Pinpoint the cell where the given text exists, returning its (X, Y) midpoint coordinate. 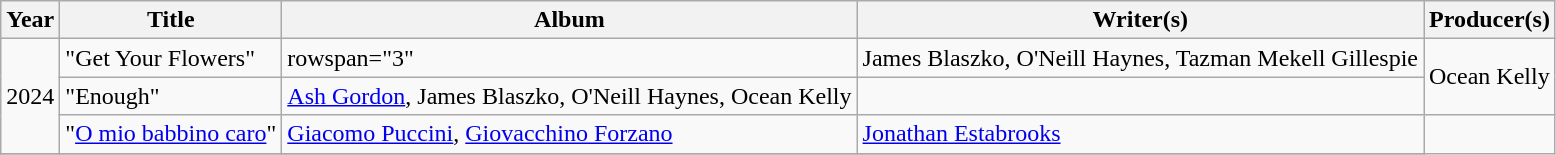
Jonathan Estabrooks (1140, 134)
Writer(s) (1140, 20)
rowspan="3" (570, 58)
Ash Gordon, James Blaszko, O'Neill Haynes, Ocean Kelly (570, 96)
"O mio babbino caro" (171, 134)
Giacomo Puccini, Giovacchino Forzano (570, 134)
Ocean Kelly (1490, 77)
"Get Your Flowers" (171, 58)
Title (171, 20)
James Blaszko, O'Neill Haynes, Tazman Mekell Gillespie (1140, 58)
Producer(s) (1490, 20)
2024 (30, 96)
Year (30, 20)
Album (570, 20)
"Enough" (171, 96)
